Scan for the cell matching the given text and deliver its (x, y) coordinate at center. 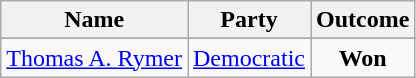
Name (94, 20)
Thomas A. Rymer (94, 58)
Democratic (250, 58)
Party (250, 20)
Won (362, 58)
Outcome (362, 20)
